Locate the cell with the specified text and output its [x, y] center coordinate. 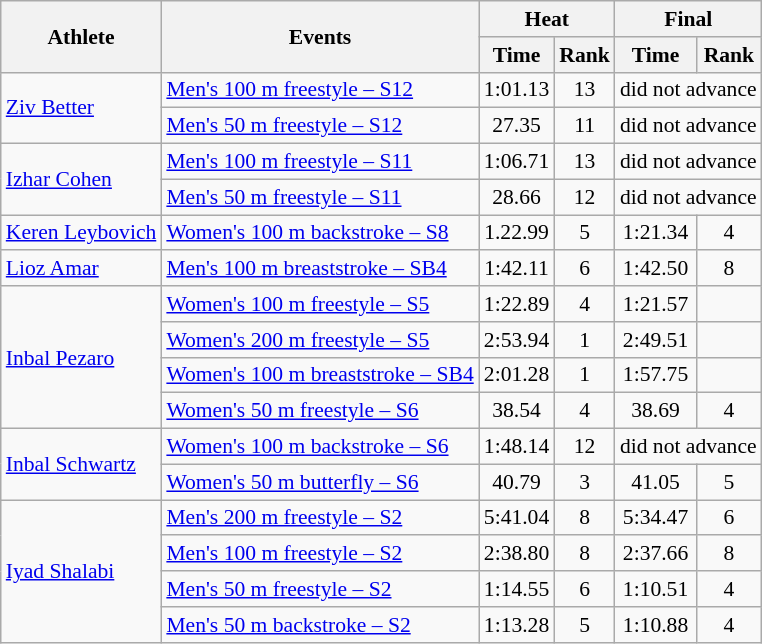
Women's 50 m butterfly – S6 [320, 482]
Men's 100 m breaststroke – SB4 [320, 269]
5:41.04 [516, 518]
Women's 100 m backstroke – S6 [320, 447]
Keren Leybovich [82, 233]
Ziv Better [82, 108]
Iyad Shalabi [82, 571]
Izhar Cohen [82, 180]
1:13.28 [516, 625]
Final [688, 19]
2:01.28 [516, 375]
Athlete [82, 36]
1:57.75 [656, 375]
1:10.51 [656, 589]
Men's 50 m backstroke – S2 [320, 625]
5:34.47 [656, 518]
41.05 [656, 482]
2:38.80 [516, 554]
3 [584, 482]
Men's 100 m freestyle – S2 [320, 554]
Events [320, 36]
Women's 100 m breaststroke – SB4 [320, 375]
1:01.13 [516, 90]
1:21.57 [656, 304]
Men's 50 m freestyle – S11 [320, 197]
1:48.14 [516, 447]
1:21.34 [656, 233]
27.35 [516, 126]
1:10.88 [656, 625]
Inbal Schwartz [82, 464]
Men's 50 m freestyle – S2 [320, 589]
40.79 [516, 482]
2:53.94 [516, 340]
11 [584, 126]
38.69 [656, 411]
1:42.11 [516, 269]
38.54 [516, 411]
2:37.66 [656, 554]
Inbal Pezaro [82, 357]
1.22.99 [516, 233]
1:42.50 [656, 269]
Lioz Amar [82, 269]
Women's 50 m freestyle – S6 [320, 411]
2:49.51 [656, 340]
1:14.55 [516, 589]
Men's 100 m freestyle – S12 [320, 90]
Women's 100 m freestyle – S5 [320, 304]
Women's 100 m backstroke – S8 [320, 233]
Men's 50 m freestyle – S12 [320, 126]
Heat [547, 19]
Women's 200 m freestyle – S5 [320, 340]
1:22.89 [516, 304]
Men's 200 m freestyle – S2 [320, 518]
28.66 [516, 197]
Men's 100 m freestyle – S11 [320, 162]
1:06.71 [516, 162]
